For the text-containing cell, return its midpoint in (X, Y) coordinate format. 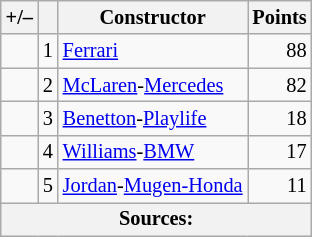
88 (280, 51)
Sources: (156, 219)
+/– (20, 17)
18 (280, 118)
1 (48, 51)
McLaren-Mercedes (153, 85)
Benetton-Playlife (153, 118)
Williams-BMW (153, 152)
11 (280, 186)
Points (280, 17)
82 (280, 85)
Jordan-Mugen-Honda (153, 186)
2 (48, 85)
Constructor (153, 17)
3 (48, 118)
4 (48, 152)
17 (280, 152)
Ferrari (153, 51)
5 (48, 186)
